From the cell containing the given text, extract its center point as (x, y) coordinate. 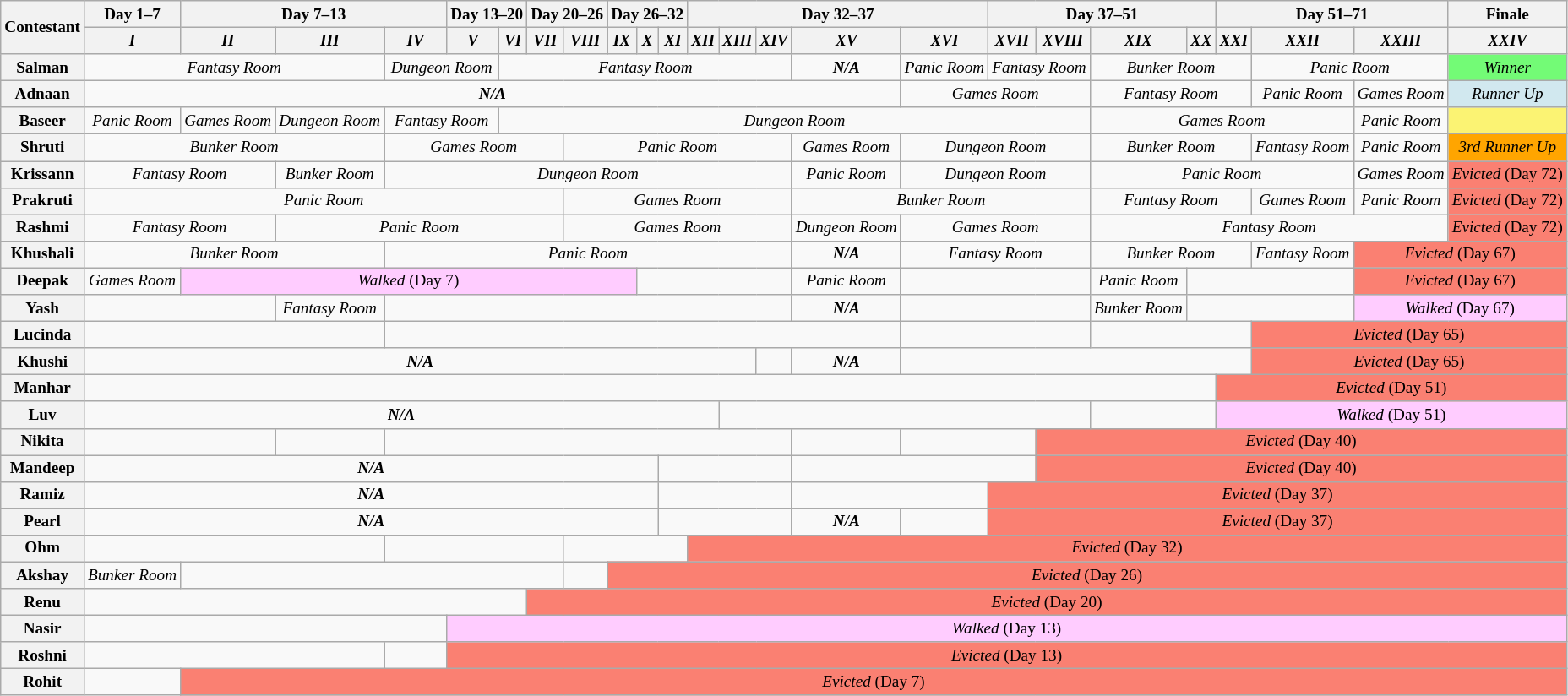
XVI (945, 41)
Nasir (42, 628)
Khushali (42, 254)
VII (546, 41)
Khushi (42, 362)
Finale (1507, 14)
Deepak (42, 281)
Shruti (42, 148)
Salman (42, 68)
XIV (774, 41)
Day 1–7 (132, 14)
Walked (Day 13) (1007, 628)
Day 7–13 (314, 14)
Evicted (Day 7) (874, 682)
XXII (1303, 41)
Day 13–20 (487, 14)
XX (1201, 41)
IV (416, 41)
V (473, 41)
Evicted (Day 20) (1048, 602)
XI (672, 41)
Krissann (42, 174)
Runner Up (1507, 94)
Day 32–37 (838, 14)
XVII (1012, 41)
Mandeep (42, 468)
XXI (1233, 41)
XIII (738, 41)
Pearl (42, 522)
Day 20–26 (568, 14)
Evicted (Day 13) (1007, 655)
VI (514, 41)
Luv (42, 415)
XIX (1138, 41)
XXIV (1507, 41)
Lucinda (42, 334)
Manhar (42, 389)
XV (847, 41)
Prakruti (42, 201)
II (228, 41)
Rohit (42, 682)
Rashmi (42, 228)
XII (703, 41)
Walked (Day 7) (409, 281)
Baseer (42, 121)
IX (622, 41)
3rd Runner Up (1507, 148)
Yash (42, 308)
Evicted (Day 32) (1127, 548)
XVIII (1063, 41)
Evicted (Day 51) (1391, 389)
Ohm (42, 548)
III (329, 41)
Nikita (42, 442)
VIII (585, 41)
Day 51–71 (1331, 14)
Evicted (Day 26) (1087, 575)
Walked (Day 51) (1391, 415)
Adnaan (42, 94)
Contestant (42, 27)
Renu (42, 602)
Akshay (42, 575)
Winner (1507, 68)
Walked (Day 67) (1460, 308)
I (132, 41)
XXIII (1401, 41)
Ramiz (42, 495)
X (647, 41)
Roshni (42, 655)
Day 37–51 (1102, 14)
Day 26–32 (647, 14)
